Locate the cell with the specified text and output its [X, Y] center coordinate. 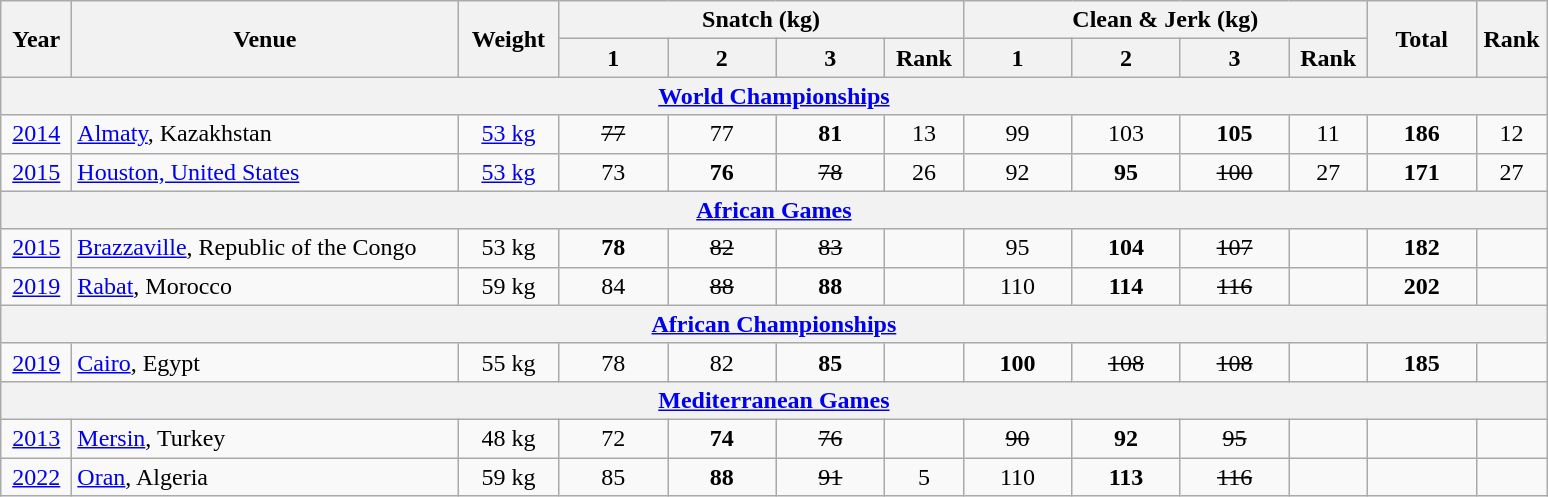
171 [1422, 172]
Mersin, Turkey [265, 438]
186 [1422, 134]
Year [36, 39]
Clean & Jerk (kg) [1165, 20]
13 [924, 134]
90 [1018, 438]
107 [1234, 248]
Mediterranean Games [774, 400]
84 [614, 286]
Snatch (kg) [761, 20]
26 [924, 172]
74 [722, 438]
World Championships [774, 96]
113 [1126, 477]
104 [1126, 248]
202 [1422, 286]
Weight [508, 39]
2013 [36, 438]
Oran, Algeria [265, 477]
114 [1126, 286]
2014 [36, 134]
2022 [36, 477]
48 kg [508, 438]
African Games [774, 210]
105 [1234, 134]
12 [1512, 134]
Venue [265, 39]
182 [1422, 248]
103 [1126, 134]
Rabat, Morocco [265, 286]
Almaty, Kazakhstan [265, 134]
72 [614, 438]
83 [830, 248]
5 [924, 477]
73 [614, 172]
11 [1328, 134]
81 [830, 134]
91 [830, 477]
Brazzaville, Republic of the Congo [265, 248]
185 [1422, 362]
Cairo, Egypt [265, 362]
55 kg [508, 362]
Houston, United States [265, 172]
99 [1018, 134]
African Championships [774, 324]
Total [1422, 39]
